For the text-containing cell, return its midpoint in (X, Y) coordinate format. 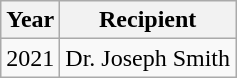
Dr. Joseph Smith (148, 58)
2021 (30, 58)
Year (30, 20)
Recipient (148, 20)
